From the cell containing the given text, extract its center point as [x, y] coordinate. 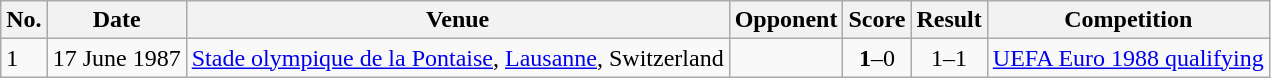
Venue [458, 20]
UEFA Euro 1988 qualifying [1128, 58]
Result [949, 20]
Opponent [786, 20]
Score [877, 20]
Stade olympique de la Pontaise, Lausanne, Switzerland [458, 58]
Competition [1128, 20]
No. [24, 20]
1–0 [877, 58]
17 June 1987 [116, 58]
Date [116, 20]
1–1 [949, 58]
1 [24, 58]
